Pinpoint the cell where the given text exists, returning its [x, y] midpoint coordinate. 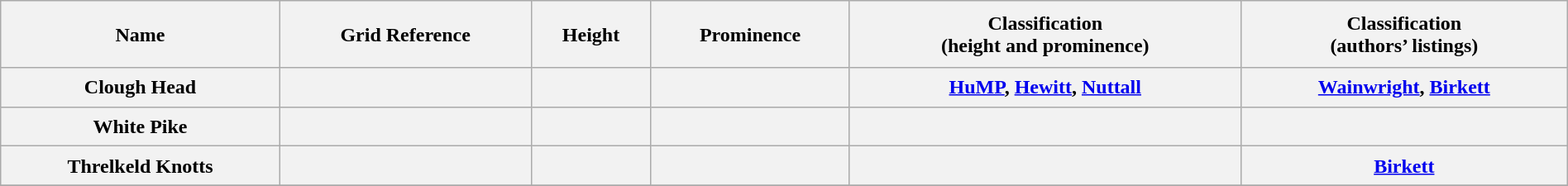
Classification(height and prominence) [1045, 35]
Prominence [750, 35]
Classification(authors’ listings) [1404, 35]
Threlkeld Knotts [141, 166]
Birkett [1404, 166]
White Pike [141, 126]
Wainwright, Birkett [1404, 88]
Clough Head [141, 88]
Name [141, 35]
Height [590, 35]
Grid Reference [405, 35]
HuMP, Hewitt, Nuttall [1045, 88]
